Return (X, Y) of the center of cell containing provided text 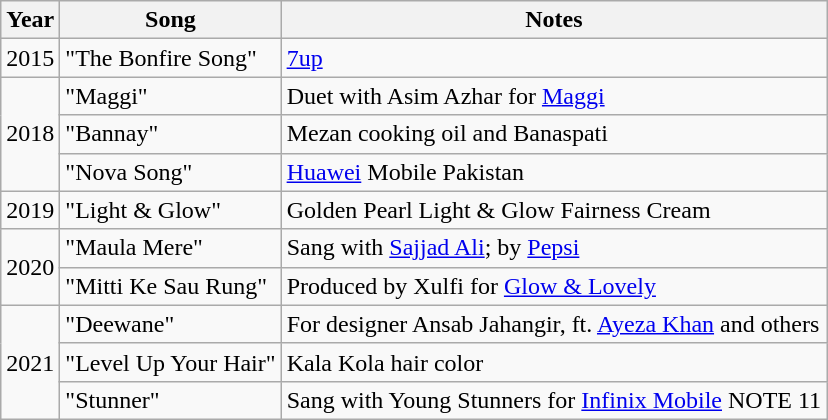
"Deewane" (170, 324)
Sang with Young Stunners for Infinix Mobile NOTE 11 (554, 400)
"Stunner" (170, 400)
2015 (30, 58)
Notes (554, 20)
2018 (30, 134)
Year (30, 20)
"Light & Glow" (170, 210)
2019 (30, 210)
7up (554, 58)
Sang with Sajjad Ali; by Pepsi (554, 248)
Kala Kola hair color (554, 362)
Duet with Asim Azhar for Maggi (554, 96)
Produced by Xulfi for Glow & Lovely (554, 286)
"Maula Mere" (170, 248)
"Bannay" (170, 134)
"Level Up Your Hair" (170, 362)
"Mitti Ke Sau Rung" (170, 286)
2020 (30, 267)
For designer Ansab Jahangir, ft. Ayeza Khan and others (554, 324)
Golden Pearl Light & Glow Fairness Cream (554, 210)
"Nova Song" (170, 172)
"Maggi" (170, 96)
2021 (30, 362)
"The Bonfire Song" (170, 58)
Mezan cooking oil and Banaspati (554, 134)
Huawei Mobile Pakistan (554, 172)
Song (170, 20)
